Identify which cell holds the provided text, then report its [x, y] central coordinate. 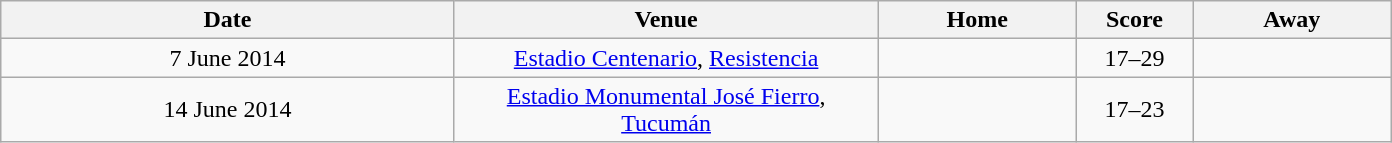
7 June 2014 [228, 58]
Estadio Centenario, Resistencia [666, 58]
Score [1134, 20]
17–29 [1134, 58]
Date [228, 20]
Estadio Monumental José Fierro, Tucumán [666, 110]
14 June 2014 [228, 110]
Venue [666, 20]
17–23 [1134, 110]
Away [1292, 20]
Home [978, 20]
